Detect which cell encompasses the target text, then output its (X, Y) center coordinate. 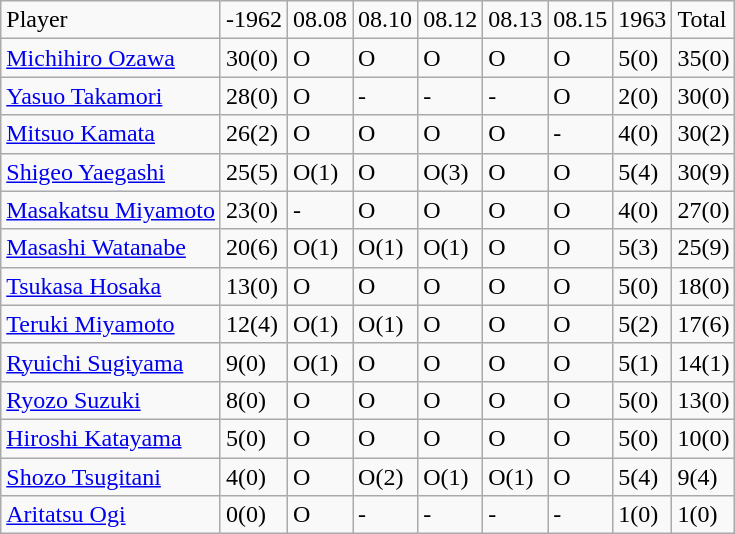
O(2) (386, 477)
10(0) (704, 438)
27(0) (704, 210)
Shozo Tsugitani (111, 477)
5(3) (642, 248)
28(0) (254, 96)
23(0) (254, 210)
08.08 (320, 20)
08.10 (386, 20)
5(2) (642, 324)
25(5) (254, 172)
Hiroshi Katayama (111, 438)
Player (111, 20)
08.12 (450, 20)
Shigeo Yaegashi (111, 172)
Ryuichi Sugiyama (111, 362)
Tsukasa Hosaka (111, 286)
Total (704, 20)
17(6) (704, 324)
Mitsuo Kamata (111, 134)
08.15 (580, 20)
30(9) (704, 172)
Aritatsu Ogi (111, 515)
Yasuo Takamori (111, 96)
35(0) (704, 58)
5(1) (642, 362)
-1962 (254, 20)
9(4) (704, 477)
20(6) (254, 248)
Ryozo Suzuki (111, 400)
Michihiro Ozawa (111, 58)
14(1) (704, 362)
18(0) (704, 286)
12(4) (254, 324)
O(3) (450, 172)
Masakatsu Miyamoto (111, 210)
08.13 (516, 20)
Masashi Watanabe (111, 248)
8(0) (254, 400)
1963 (642, 20)
9(0) (254, 362)
25(9) (704, 248)
26(2) (254, 134)
30(2) (704, 134)
0(0) (254, 515)
2(0) (642, 96)
Teruki Miyamoto (111, 324)
